Pinpoint the cell where the given text exists, returning its [X, Y] midpoint coordinate. 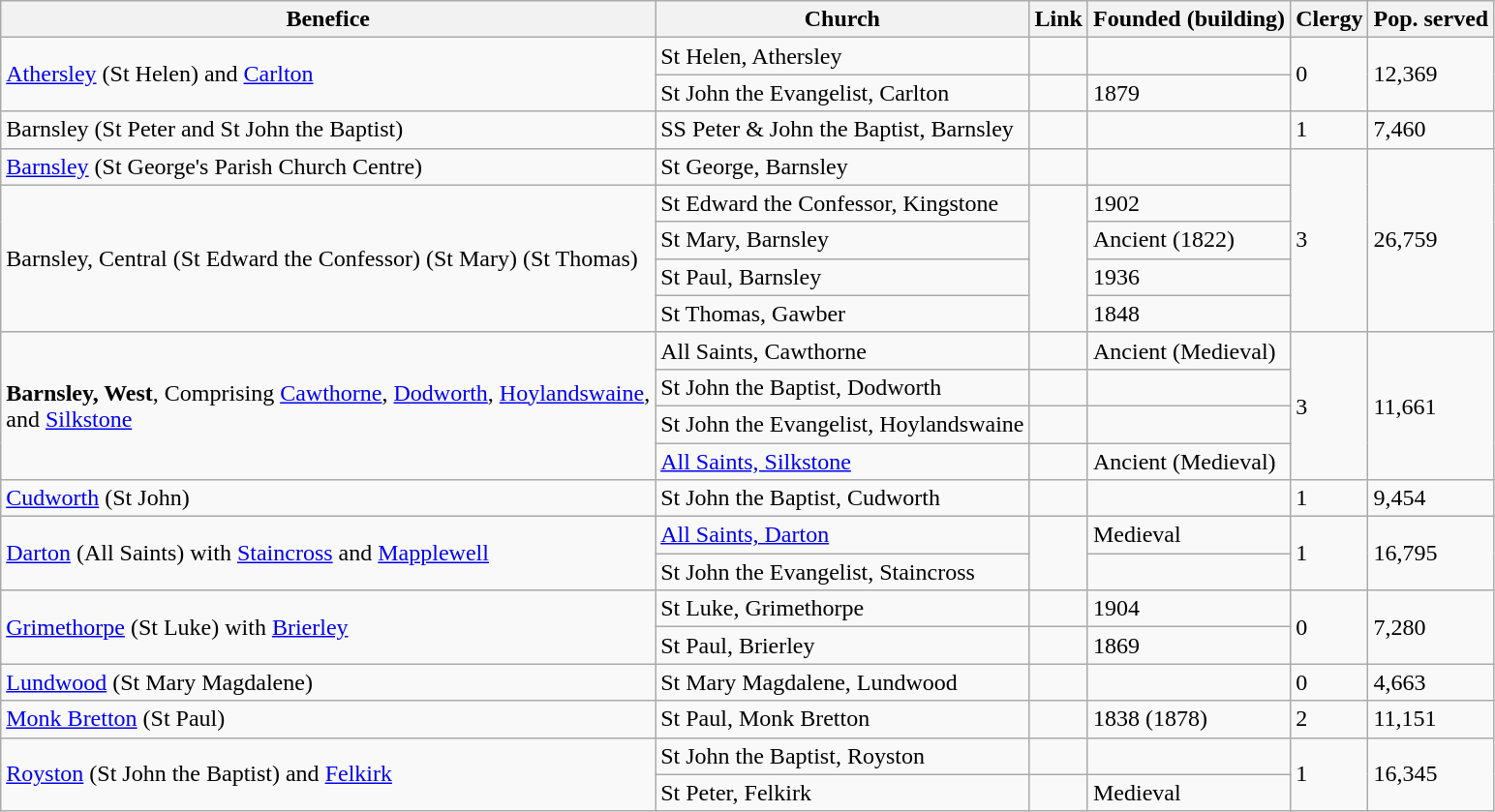
Barnsley (St George's Parish Church Centre) [328, 166]
1936 [1189, 277]
Athersley (St Helen) and Carlton [328, 75]
11,151 [1431, 719]
St Paul, Barnsley [842, 277]
Link [1058, 19]
1902 [1189, 203]
7,280 [1431, 627]
Clergy [1329, 19]
St Paul, Brierley [842, 646]
St Edward the Confessor, Kingstone [842, 203]
1879 [1189, 93]
St Helen, Athersley [842, 56]
St Peter, Felkirk [842, 793]
4,663 [1431, 682]
All Saints, Silkstone [842, 462]
Darton (All Saints) with Staincross and Mapplewell [328, 554]
9,454 [1431, 498]
Ancient (1822) [1189, 240]
St Mary Magdalene, Lundwood [842, 682]
St John the Baptist, Dodworth [842, 387]
12,369 [1431, 75]
St Paul, Monk Bretton [842, 719]
Church [842, 19]
St John the Evangelist, Carlton [842, 93]
Monk Bretton (St Paul) [328, 719]
Grimethorpe (St Luke) with Brierley [328, 627]
St Luke, Grimethorpe [842, 609]
Benefice [328, 19]
26,759 [1431, 240]
St Thomas, Gawber [842, 314]
Lundwood (St Mary Magdalene) [328, 682]
All Saints, Cawthorne [842, 350]
Barnsley (St Peter and St John the Baptist) [328, 130]
St John the Evangelist, Staincross [842, 572]
1838 (1878) [1189, 719]
7,460 [1431, 130]
Founded (building) [1189, 19]
Barnsley, West, Comprising Cawthorne, Dodworth, Hoylandswaine,and Silkstone [328, 406]
Pop. served [1431, 19]
Barnsley, Central (St Edward the Confessor) (St Mary) (St Thomas) [328, 258]
St Mary, Barnsley [842, 240]
16,795 [1431, 554]
16,345 [1431, 774]
St John the Baptist, Cudworth [842, 498]
2 [1329, 719]
Cudworth (St John) [328, 498]
St John the Evangelist, Hoylandswaine [842, 424]
11,661 [1431, 406]
1869 [1189, 646]
SS Peter & John the Baptist, Barnsley [842, 130]
St George, Barnsley [842, 166]
Royston (St John the Baptist) and Felkirk [328, 774]
1848 [1189, 314]
1904 [1189, 609]
St John the Baptist, Royston [842, 756]
All Saints, Darton [842, 535]
